Find where the given text appears and provide that cell's center as (x, y) coordinate. 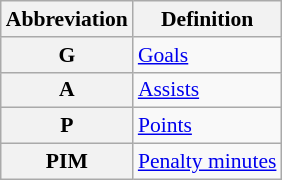
Points (208, 126)
Definition (208, 19)
Goals (208, 55)
Penalty minutes (208, 162)
Abbreviation (67, 19)
Assists (208, 90)
P (67, 126)
A (67, 90)
G (67, 55)
PIM (67, 162)
